For the text-containing cell, return its midpoint in [x, y] coordinate format. 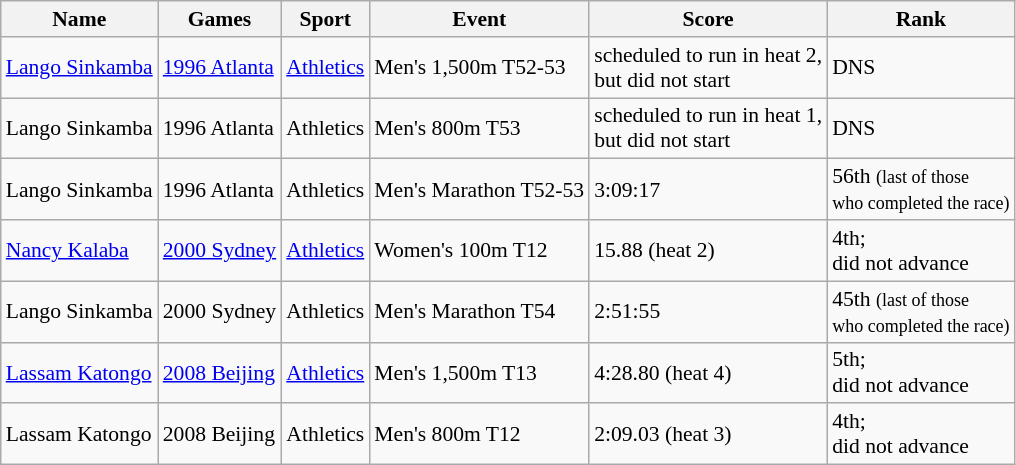
Event [479, 19]
Women's 100m T12 [479, 250]
Men's 800m T12 [479, 434]
5th; did not advance [921, 372]
Men's Marathon T52-53 [479, 190]
Score [708, 19]
3:09:17 [708, 190]
56th (last of those who completed the race) [921, 190]
Nancy Kalaba [80, 250]
scheduled to run in heat 2, but did not start [708, 68]
45th (last of those who completed the race) [921, 312]
scheduled to run in heat 1, but did not start [708, 128]
2:09.03 (heat 3) [708, 434]
Rank [921, 19]
Name [80, 19]
Men's 1,500m T13 [479, 372]
Games [220, 19]
Men's 800m T53 [479, 128]
Sport [325, 19]
Men's Marathon T54 [479, 312]
15.88 (heat 2) [708, 250]
4:28.80 (heat 4) [708, 372]
2:51:55 [708, 312]
Men's 1,500m T52-53 [479, 68]
